Scan for the cell matching the given text and deliver its (X, Y) coordinate at center. 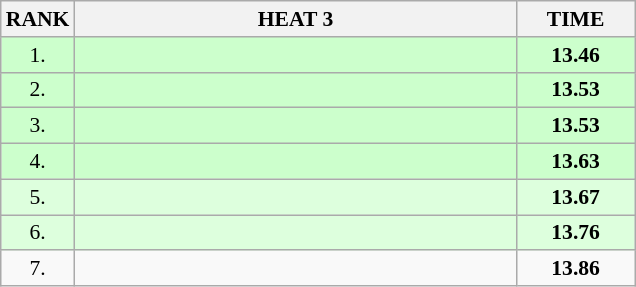
7. (38, 269)
13.46 (576, 55)
5. (38, 197)
HEAT 3 (295, 19)
TIME (576, 19)
13.76 (576, 233)
13.86 (576, 269)
4. (38, 162)
13.63 (576, 162)
13.67 (576, 197)
2. (38, 90)
1. (38, 55)
3. (38, 126)
RANK (38, 19)
6. (38, 233)
